Find where the given text appears and provide that cell's center as [X, Y] coordinate. 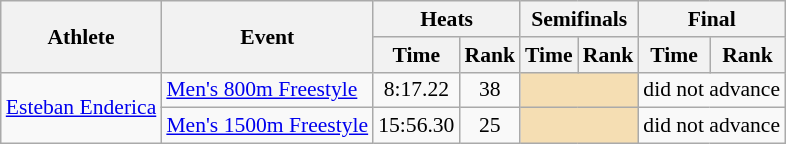
38 [490, 90]
Semifinals [579, 19]
Athlete [82, 36]
Event [267, 36]
15:56.30 [416, 126]
25 [490, 126]
Heats [446, 19]
Men's 1500m Freestyle [267, 126]
Men's 800m Freestyle [267, 90]
Esteban Enderica [82, 108]
Final [712, 19]
8:17.22 [416, 90]
